Output the (x, y) coordinate of the center of the cell containing the given text.  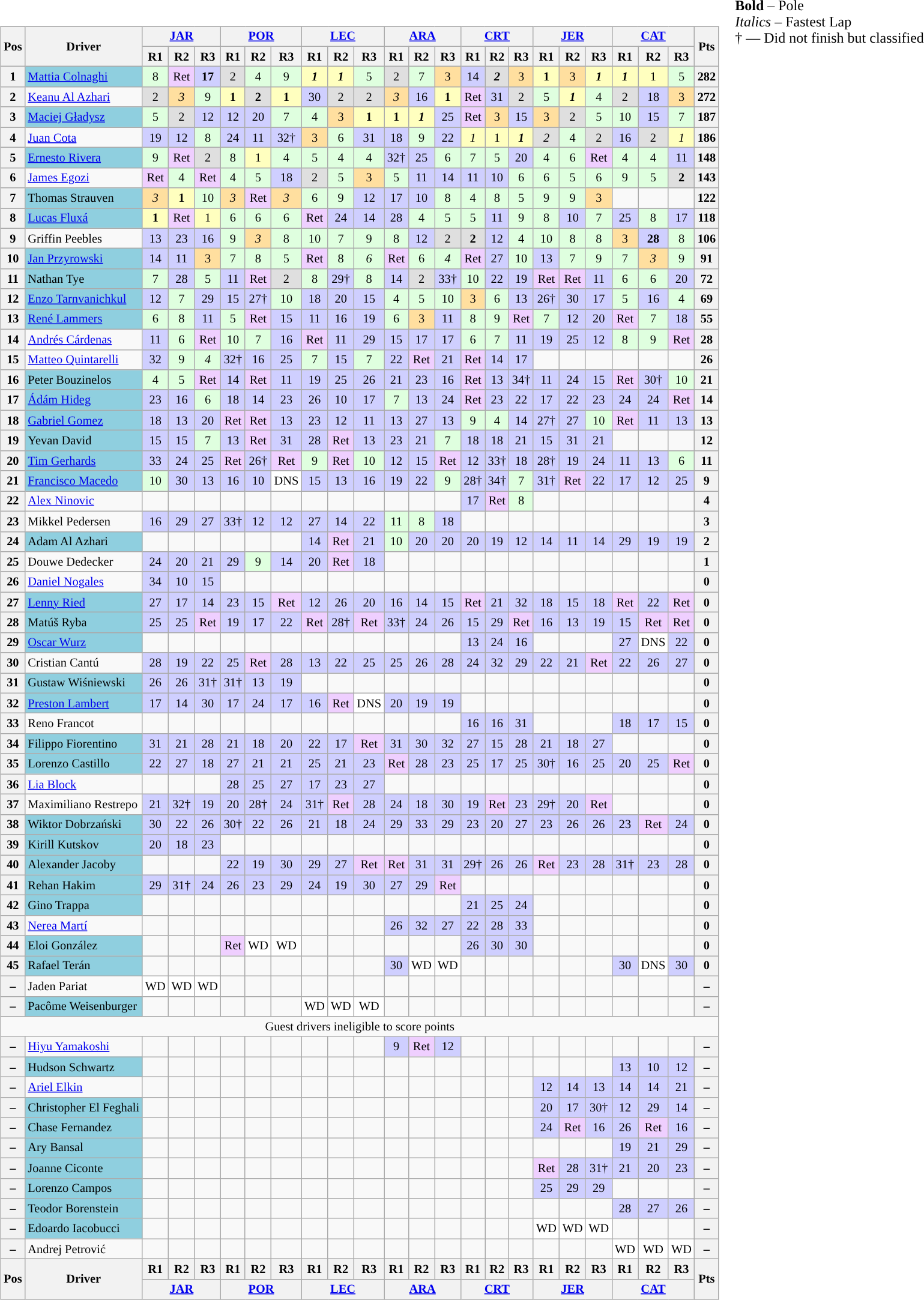
Eloi González (83, 946)
Matúš Ryba (83, 623)
Alexander Jacoby (83, 865)
37 (13, 805)
Filippo Fiorentino (83, 744)
118 (707, 219)
Enzo Tarnvanichkul (83, 299)
186 (707, 138)
Adam Al Azhari (83, 542)
143 (707, 178)
Nathan Tye (83, 279)
187 (707, 117)
272 (707, 97)
Lorenzo Castillo (83, 764)
91 (707, 259)
106 (707, 238)
Joanne Ciconte (83, 1168)
Christopher El Feghali (83, 1107)
Gabriel Gomez (83, 420)
69 (707, 299)
Juan Cota (83, 138)
35 (13, 764)
Ary Bansal (83, 1148)
Edoardo Iacobucci (83, 1229)
40 (13, 865)
41 (13, 885)
Lenny Ried (83, 602)
Rafael Terán (83, 966)
Jaden Pariat (83, 986)
Lorenzo Campos (83, 1188)
122 (707, 198)
Maciej Gładysz (83, 117)
Francisco Macedo (83, 481)
Mikkel Pedersen (83, 521)
Pacôme Weisenburger (83, 1006)
Jan Przyrowski (83, 259)
Daniel Nogales (83, 582)
Ernesto Rivera (83, 158)
Hiyu Yamakoshi (83, 1047)
44 (13, 946)
38 (13, 824)
Teodor Borenstein (83, 1209)
Thomas Strauven (83, 198)
René Lammers (83, 319)
Kirill Kutskov (83, 845)
Matteo Quintarelli (83, 360)
Peter Bouzinelos (83, 380)
Gino Trappa (83, 905)
Oscar Wurz (83, 642)
Andrés Cárdenas (83, 339)
Griffin Peebles (83, 238)
Mattia Colnaghi (83, 77)
Douwe Dedecker (83, 562)
Guest drivers ineligible to score points (360, 1027)
Preston Lambert (83, 703)
36 (13, 784)
Yevan David (83, 441)
Ádám Hideg (83, 400)
Gustaw Wiśniewski (83, 683)
Keanu Al Azhari (83, 97)
Chase Fernandez (83, 1128)
Nerea Martí (83, 926)
Maximiliano Restrepo (83, 805)
Cristian Cantú (83, 663)
Reno Francot (83, 724)
42 (13, 905)
282 (707, 77)
Lia Block (83, 784)
Ariel Elkin (83, 1087)
Lucas Fluxá (83, 219)
Alex Ninovic (83, 501)
Wiktor Dobrzański (83, 824)
45 (13, 966)
James Egozi (83, 178)
Tim Gerhards (83, 461)
Andrej Petrović (83, 1249)
43 (13, 926)
72 (707, 279)
39 (13, 845)
55 (707, 319)
Hudson Schwartz (83, 1067)
148 (707, 158)
Rehan Hakim (83, 885)
